Capture the cell that displays the provided text and extract its (X, Y) central coordinate. 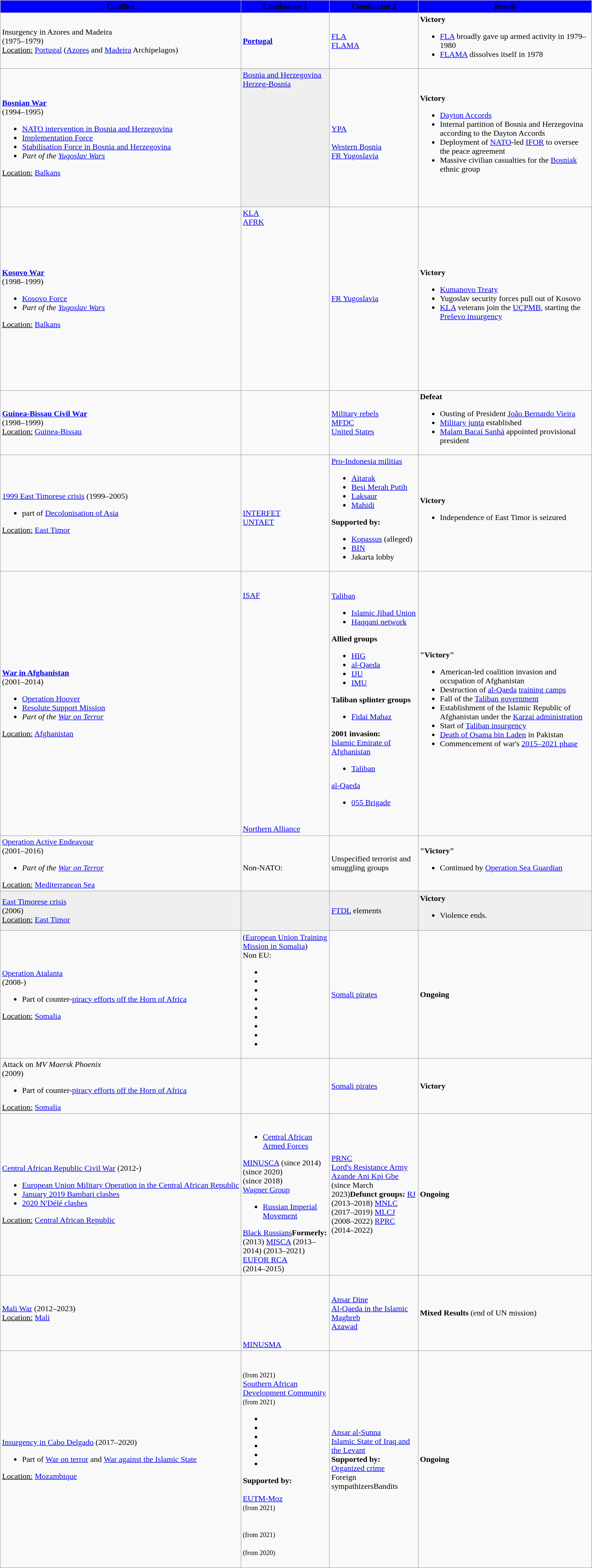
VictoryFLA broadly gave up armed activity in 1979–1980FLAMA dissolves itself in 1978 (505, 41)
Conflict (121, 7)
Unspecified terrorist and smuggling groups (374, 863)
VictoryIndependence of East Timor is seizured (505, 513)
(from 2021) Southern African Development Community (from 2021)Supported by: EUTM-Moz(from 2021)(from 2021)(from 2020) (285, 1459)
VictoryKumanovo TreatyYugoslav security forces pull out of KosovoKLA veterans join the UÇPMB, starting the Preševo insurgency (505, 299)
Bosnia and Herzegovina Herzeg-Bosnia (285, 138)
(European Union Training Mission in Somalia)Non EU: (285, 994)
Insurgency in Azores and Madeira(1975–1979)Location: Portugal (Azores and Madeira Archipelagos) (121, 41)
Ansar al-Sunna Islamic State of Iraq and the LevantSupported by:Organized crimeForeign sympathizersBandits (374, 1459)
Guinea-Bissau Civil War(1998–1999)Location: Guinea-Bissau (121, 423)
DefeatOusting of President João Bernardo VieiraMilitary junta establishedMalam Bacai Sanhá appointed provisional president (505, 423)
"Victory"Continued by Operation Sea Guardian (505, 863)
Kosovo War(1998–1999)Kosovo ForcePart of the Yugoslav WarsLocation: Balkans (121, 299)
East Timorese crisis(2006)Location: East Timor (121, 911)
Mixed Results (end of UN mission) (505, 1313)
War in Afghanistan(2001–2014)Operation HooverResolute Support MissionPart of the War on TerrorLocation: Afghanistan (121, 703)
Portugal (285, 41)
KLA AFRK (285, 299)
Military rebels MFDC United States (374, 423)
YPA Western Bosnia FR Yugoslavia (374, 138)
FLA FLAMA (374, 41)
VictoryViolence ends. (505, 911)
Attack on MV Maersk Phoenix(2009)Part of counter-piracy efforts off the Horn of AfricaLocation: Somalia (121, 1086)
Combatant 1 (285, 7)
Ansar DineAl-Qaeda in the Islamic Maghreb Azawad (374, 1313)
PRNC Lord's Resistance ArmyAzande Ani Kpi Gbe (since March 2023)Defunct groups: RJ (2013–2018) MNLC (2017–2019) MLCJ (2008–2022) RPRC (2014–2022) (374, 1194)
Combatant 2 (374, 7)
Non-NATO: (285, 863)
Mali War (2012–2023)Location: Mali (121, 1313)
1999 East Timorese crisis (1999–2005)part of Decolonisation of AsiaLocation: East Timor (121, 513)
MINUSMA (285, 1313)
INTERFET UNTAET (285, 513)
Pro-Indonesia militiasAitarakBesi Merah PutihLaksaurMahidiSupported by: Kopassus (alleged) BINJakarta lobby (374, 513)
Result (505, 7)
Insurgency in Cabo Delgado (2017–2020)Part of War on terror and War against the Islamic StateLocation: Mozambique (121, 1459)
Victory (505, 1086)
FR Yugoslavia (374, 299)
FTDL elements (374, 911)
Operation Atalanta(2008-)Part of counter-piracy efforts off the Horn of AfricaLocation: Somalia (121, 994)
ISAF Northern Alliance (285, 703)
Operation Active Endeavour(2001–2016)Part of the War on TerrorLocation: Mediterranean Sea (121, 863)
